For the text-containing cell, return its midpoint in (x, y) coordinate format. 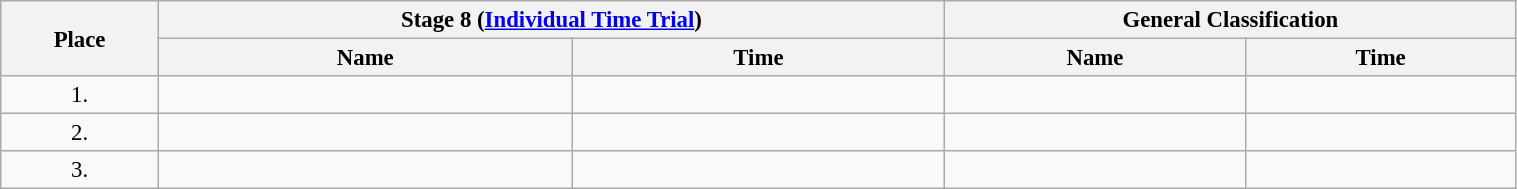
Place (80, 38)
2. (80, 133)
1. (80, 95)
Stage 8 (Individual Time Trial) (551, 20)
General Classification (1230, 20)
3. (80, 170)
